For the text-containing cell, return its midpoint in (x, y) coordinate format. 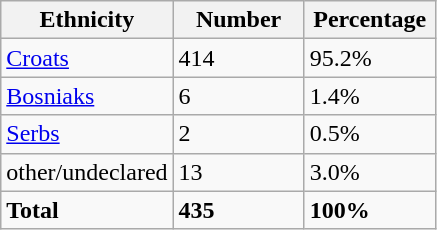
414 (238, 58)
3.0% (370, 172)
95.2% (370, 58)
Bosniaks (87, 96)
100% (370, 210)
Percentage (370, 20)
Ethnicity (87, 20)
1.4% (370, 96)
435 (238, 210)
0.5% (370, 134)
Number (238, 20)
13 (238, 172)
6 (238, 96)
other/undeclared (87, 172)
Total (87, 210)
Croats (87, 58)
2 (238, 134)
Serbs (87, 134)
